Provide the (x, y) coordinate of the cell's center where the given text is located.  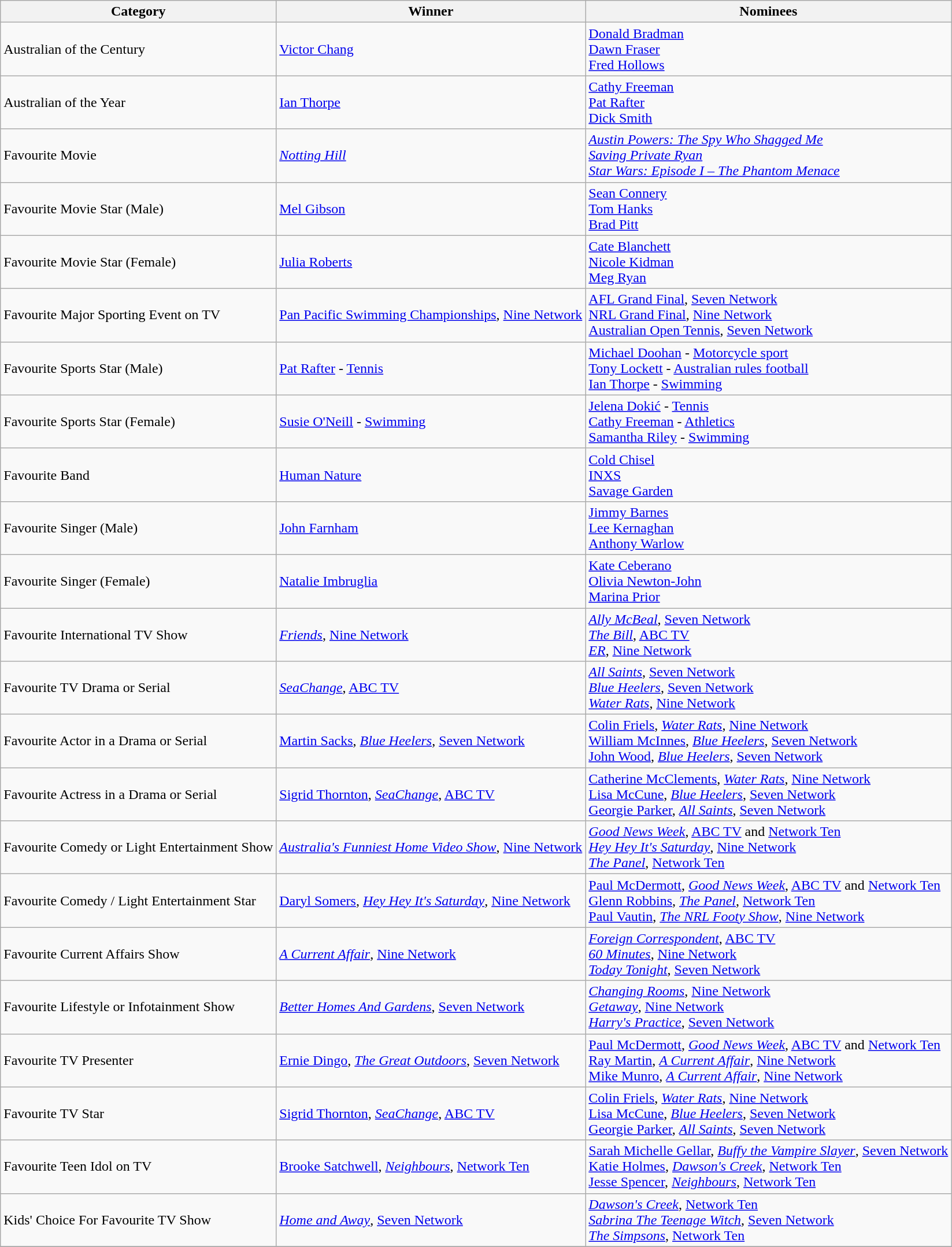
Good News Week, ABC TV and Network TenHey Hey It's Saturday, Nine NetworkThe Panel, Network Ten (769, 848)
Favourite Major Sporting Event on TV (139, 315)
Favourite Lifestyle or Infotainment Show (139, 1007)
Martin Sacks, Blue Heelers, Seven Network (431, 741)
Australia's Funniest Home Video Show, Nine Network (431, 848)
Michael Doohan - Motorcycle sportTony Lockett - Australian rules footballIan Thorpe - Swimming (769, 368)
Victor Chang (431, 49)
Favourite Band (139, 475)
Favourite International TV Show (139, 635)
A Current Affair, Nine Network (431, 954)
Ernie Dingo, The Great Outdoors, Seven Network (431, 1060)
AFL Grand Final, Seven NetworkNRL Grand Final, Nine NetworkAustralian Open Tennis, Seven Network (769, 315)
Favourite Teen Idol on TV (139, 1167)
Catherine McClements, Water Rats, Nine NetworkLisa McCune, Blue Heelers, Seven NetworkGeorgie Parker, All Saints, Seven Network (769, 794)
Favourite Movie Star (Female) (139, 262)
Favourite TV Drama or Serial (139, 688)
Human Nature (431, 475)
Pat Rafter - Tennis (431, 368)
Favourite Actor in a Drama or Serial (139, 741)
Julia Roberts (431, 262)
Favourite Comedy / Light Entertainment Star (139, 901)
Better Homes And Gardens, Seven Network (431, 1007)
Brooke Satchwell, Neighbours, Network Ten (431, 1167)
Paul McDermott, Good News Week, ABC TV and Network TenGlenn Robbins, The Panel, Network TenPaul Vautin, The NRL Footy Show, Nine Network (769, 901)
Sean ConneryTom HanksBrad Pitt (769, 209)
Kids' Choice For Favourite TV Show (139, 1220)
Favourite Current Affairs Show (139, 954)
Sarah Michelle Gellar, Buffy the Vampire Slayer, Seven NetworkKatie Holmes, Dawson's Creek, Network TenJesse Spencer, Neighbours, Network Ten (769, 1167)
Jimmy BarnesLee KernaghanAnthony Warlow (769, 528)
Mel Gibson (431, 209)
Friends, Nine Network (431, 635)
Paul McDermott, Good News Week, ABC TV and Network TenRay Martin, A Current Affair, Nine NetworkMike Munro, A Current Affair, Nine Network (769, 1060)
Cathy FreemanPat RafterDick Smith (769, 102)
Daryl Somers, Hey Hey It's Saturday, Nine Network (431, 901)
John Farnham (431, 528)
Foreign Correspondent, ABC TV60 Minutes, Nine NetworkToday Tonight, Seven Network (769, 954)
Favourite Movie (139, 156)
Favourite Comedy or Light Entertainment Show (139, 848)
Cold ChiselINXSSavage Garden (769, 475)
Dawson's Creek, Network TenSabrina The Teenage Witch, Seven NetworkThe Simpsons, Network Ten (769, 1220)
Natalie Imbruglia (431, 581)
All Saints, Seven NetworkBlue Heelers, Seven NetworkWater Rats, Nine Network (769, 688)
Favourite Movie Star (Male) (139, 209)
Home and Away, Seven Network (431, 1220)
Favourite TV Presenter (139, 1060)
Colin Friels, Water Rats, Nine NetworkLisa McCune, Blue Heelers, Seven NetworkGeorgie Parker, All Saints, Seven Network (769, 1113)
Favourite Singer (Male) (139, 528)
Cate BlanchettNicole KidmanMeg Ryan (769, 262)
Donald BradmanDawn FraserFred Hollows (769, 49)
Favourite Actress in a Drama or Serial (139, 794)
Favourite Sports Star (Male) (139, 368)
Kate CeberanoOlivia Newton-JohnMarina Prior (769, 581)
Australian of the Year (139, 102)
Nominees (769, 12)
Favourite Singer (Female) (139, 581)
Susie O'Neill - Swimming (431, 421)
Notting Hill (431, 156)
Changing Rooms, Nine NetworkGetaway, Nine NetworkHarry's Practice, Seven Network (769, 1007)
Favourite Sports Star (Female) (139, 421)
Pan Pacific Swimming Championships, Nine Network (431, 315)
Colin Friels, Water Rats, Nine NetworkWilliam McInnes, Blue Heelers, Seven NetworkJohn Wood, Blue Heelers, Seven Network (769, 741)
Jelena Dokić - TennisCathy Freeman - AthleticsSamantha Riley - Swimming (769, 421)
Australian of the Century (139, 49)
SeaChange, ABC TV (431, 688)
Austin Powers: The Spy Who Shagged MeSaving Private RyanStar Wars: Episode I – The Phantom Menace (769, 156)
Ally McBeal, Seven NetworkThe Bill, ABC TVER, Nine Network (769, 635)
Favourite TV Star (139, 1113)
Winner (431, 12)
Ian Thorpe (431, 102)
Category (139, 12)
